Identify which cell holds the provided text, then report its (x, y) central coordinate. 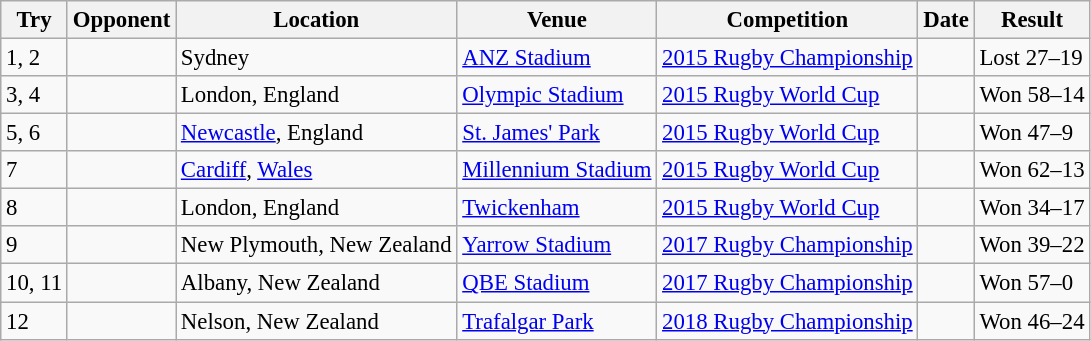
Albany, New Zealand (316, 283)
Won 58–14 (1032, 95)
Won 47–9 (1032, 133)
Twickenham (557, 208)
10, 11 (34, 283)
Venue (557, 20)
Opponent (121, 20)
QBE Stadium (557, 283)
Cardiff, Wales (316, 170)
Won 34–17 (1032, 208)
New Plymouth, New Zealand (316, 245)
Yarrow Stadium (557, 245)
2018 Rugby Championship (788, 321)
Date (946, 20)
5, 6 (34, 133)
12 (34, 321)
Newcastle, England (316, 133)
Won 39–22 (1032, 245)
St. James' Park (557, 133)
ANZ Stadium (557, 58)
Millennium Stadium (557, 170)
9 (34, 245)
2015 Rugby Championship (788, 58)
Try (34, 20)
Trafalgar Park (557, 321)
Nelson, New Zealand (316, 321)
Won 46–24 (1032, 321)
Sydney (316, 58)
Location (316, 20)
1, 2 (34, 58)
Competition (788, 20)
Won 57–0 (1032, 283)
3, 4 (34, 95)
Lost 27–19 (1032, 58)
8 (34, 208)
Olympic Stadium (557, 95)
Won 62–13 (1032, 170)
Result (1032, 20)
7 (34, 170)
